Locate the cell with the specified text and output its (x, y) center coordinate. 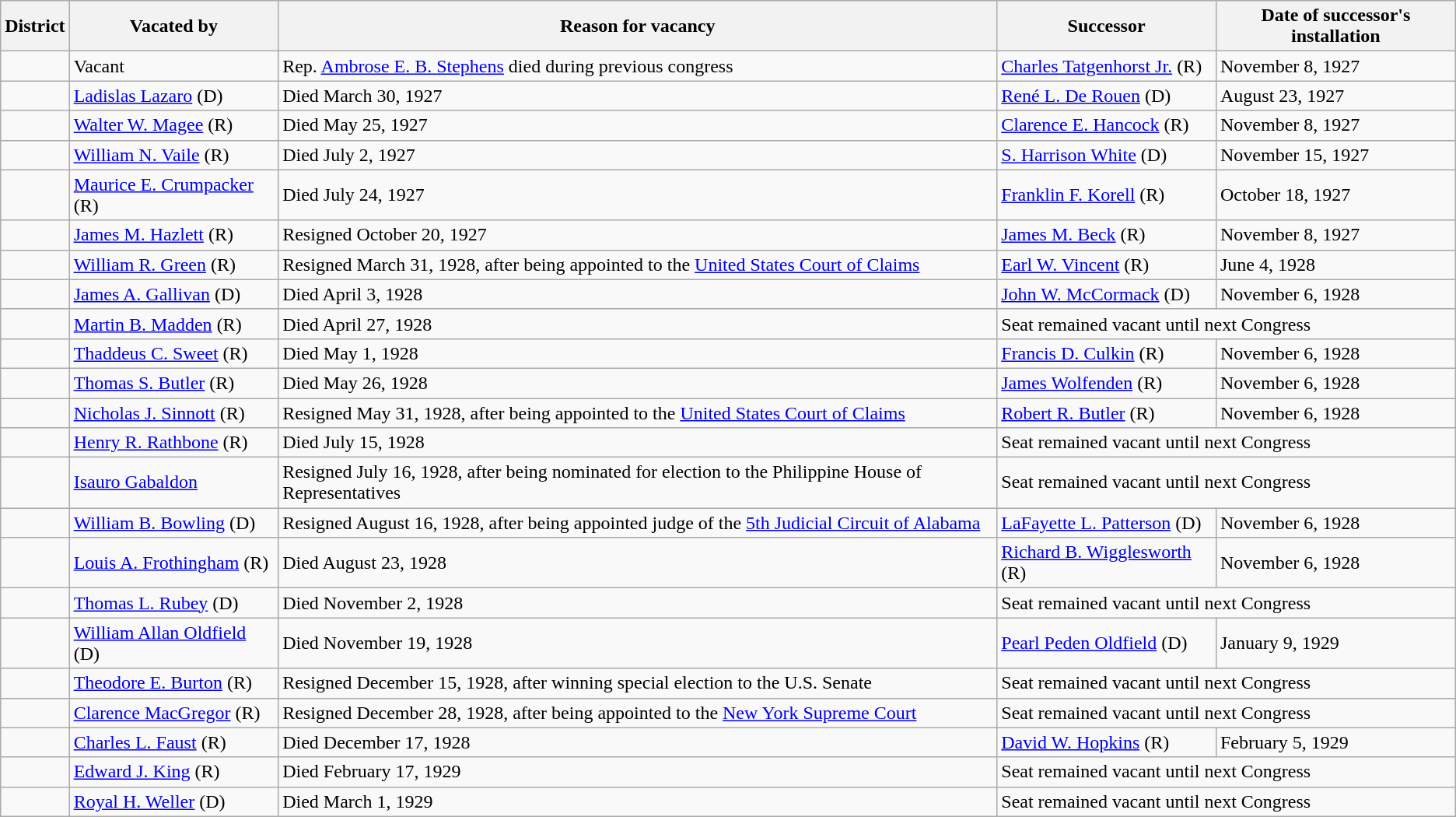
Charles L. Faust (R) (174, 742)
Francis D. Culkin (R) (1107, 353)
Died April 27, 1928 (638, 324)
Theodore E. Burton (R) (174, 683)
Robert R. Butler (R) (1107, 413)
Richard B. Wigglesworth (R) (1107, 563)
Died November 2, 1928 (638, 603)
Resigned May 31, 1928, after being appointed to the United States Court of Claims (638, 413)
Vacant (174, 66)
William N. Vaile (R) (174, 155)
Died February 17, 1929 (638, 772)
Thaddeus C. Sweet (R) (174, 353)
James A. Gallivan (D) (174, 294)
Rep. Ambrose E. B. Stephens died during previous congress (638, 66)
John W. McCormack (D) (1107, 294)
Walter W. Magee (R) (174, 125)
William Allan Oldfield (D) (174, 643)
Resigned March 31, 1928, after being appointed to the United States Court of Claims (638, 265)
Charles Tatgenhorst Jr. (R) (1107, 66)
Resigned October 20, 1927 (638, 235)
Died November 19, 1928 (638, 643)
Royal H. Weller (D) (174, 801)
James Wolfenden (R) (1107, 383)
Resigned July 16, 1928, after being nominated for election to the Philippine House of Representatives (638, 482)
Thomas L. Rubey (D) (174, 603)
Died May 25, 1927 (638, 125)
Died March 1, 1929 (638, 801)
Died July 2, 1927 (638, 155)
February 5, 1929 (1335, 742)
Edward J. King (R) (174, 772)
Ladislas Lazaro (D) (174, 96)
August 23, 1927 (1335, 96)
S. Harrison White (D) (1107, 155)
Died August 23, 1928 (638, 563)
Henry R. Rathbone (R) (174, 443)
Clarence MacGregor (R) (174, 713)
Resigned August 16, 1928, after being appointed judge of the 5th Judicial Circuit of Alabama (638, 523)
Died July 24, 1927 (638, 195)
William B. Bowling (D) (174, 523)
Earl W. Vincent (R) (1107, 265)
Successor (1107, 26)
Thomas S. Butler (R) (174, 383)
Died December 17, 1928 (638, 742)
Died April 3, 1928 (638, 294)
District (35, 26)
Died July 15, 1928 (638, 443)
James M. Hazlett (R) (174, 235)
James M. Beck (R) (1107, 235)
January 9, 1929 (1335, 643)
Nicholas J. Sinnott (R) (174, 413)
Martin B. Madden (R) (174, 324)
Louis A. Frothingham (R) (174, 563)
Died May 1, 1928 (638, 353)
Died May 26, 1928 (638, 383)
October 18, 1927 (1335, 195)
Resigned December 28, 1928, after being appointed to the New York Supreme Court (638, 713)
Clarence E. Hancock (R) (1107, 125)
June 4, 1928 (1335, 265)
Pearl Peden Oldfield (D) (1107, 643)
Resigned December 15, 1928, after winning special election to the U.S. Senate (638, 683)
Reason for vacancy (638, 26)
Maurice E. Crumpacker (R) (174, 195)
René L. De Rouen (D) (1107, 96)
November 15, 1927 (1335, 155)
Isauro Gabaldon (174, 482)
David W. Hopkins (R) (1107, 742)
Franklin F. Korell (R) (1107, 195)
LaFayette L. Patterson (D) (1107, 523)
Vacated by (174, 26)
Date of successor's installation (1335, 26)
William R. Green (R) (174, 265)
Died March 30, 1927 (638, 96)
